Output the [X, Y] coordinate of the center of the cell containing the given text.  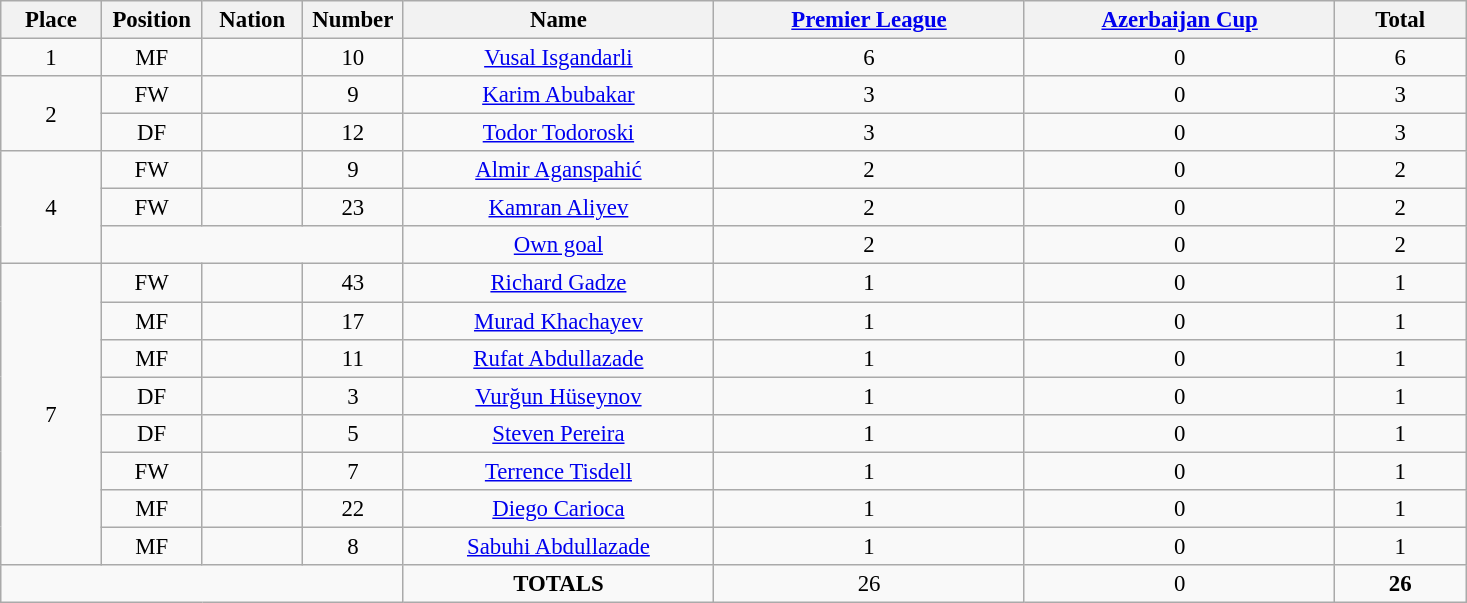
Position [152, 20]
23 [354, 208]
TOTALS [558, 584]
Todor Todoroski [558, 133]
Name [558, 20]
Karim Abubakar [558, 95]
Vusal Isgandarli [558, 58]
8 [354, 546]
17 [354, 321]
Murad Khachayev [558, 321]
Azerbaijan Cup [1180, 20]
Premier League [870, 20]
Almir Aganspahić [558, 170]
43 [354, 283]
5 [354, 433]
Steven Pereira [558, 433]
Diego Carioca [558, 509]
Total [1400, 20]
Number [354, 20]
Richard Gadze [558, 283]
10 [354, 58]
22 [354, 509]
4 [52, 208]
Rufat Abdullazade [558, 358]
11 [354, 358]
Sabuhi Abdullazade [558, 546]
Own goal [558, 245]
12 [354, 133]
Kamran Aliyev [558, 208]
Terrence Tisdell [558, 471]
Vurğun Hüseynov [558, 396]
Nation [252, 20]
Place [52, 20]
